Search for the cell housing the specified text and yield its (X, Y) center coordinate. 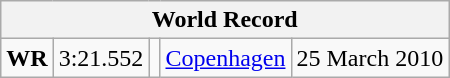
World Record (225, 20)
Copenhagen (226, 58)
25 March 2010 (370, 58)
3:21.552 (101, 58)
WR (27, 58)
